Search for the cell housing the specified text and yield its (x, y) center coordinate. 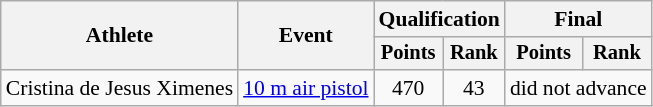
Qualification (440, 19)
10 m air pistol (306, 88)
470 (408, 88)
43 (474, 88)
Event (306, 36)
did not advance (578, 88)
Athlete (120, 36)
Cristina de Jesus Ximenes (120, 88)
Final (578, 19)
